Detect which cell encompasses the target text, then output its [X, Y] center coordinate. 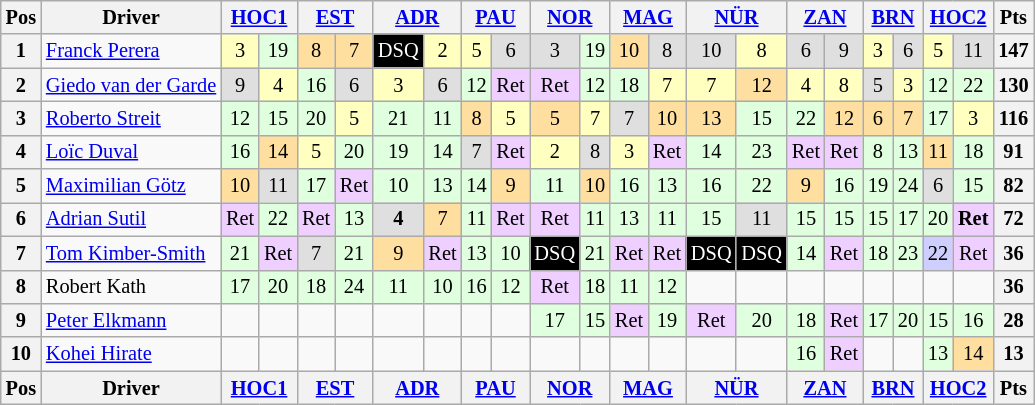
147 [1013, 51]
72 [1013, 219]
Robert Kath [131, 287]
Giedo van der Garde [131, 85]
82 [1013, 186]
1 [21, 51]
116 [1013, 118]
Tom Kimber-Smith [131, 253]
Maximilian Götz [131, 186]
91 [1013, 152]
Adrian Sutil [131, 219]
Roberto Streit [131, 118]
130 [1013, 85]
Franck Perera [131, 51]
Peter Elkmann [131, 320]
28 [1013, 320]
Kohei Hirate [131, 354]
Loïc Duval [131, 152]
